Output the [X, Y] coordinate of the center of the cell containing the given text.  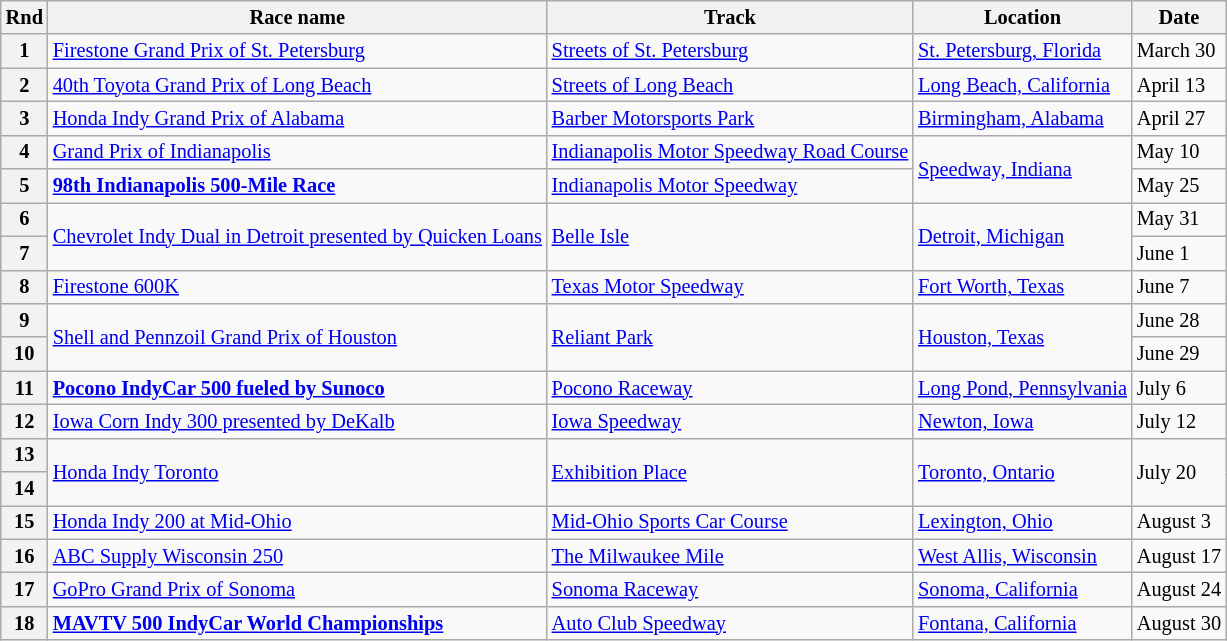
Indianapolis Motor Speedway Road Course [730, 152]
June 28 [1179, 320]
ABC Supply Wisconsin 250 [298, 556]
July 20 [1179, 472]
Streets of St. Petersburg [730, 51]
2 [24, 85]
13 [24, 455]
Iowa Corn Indy 300 presented by DeKalb [298, 421]
11 [24, 388]
St. Petersburg, Florida [1022, 51]
Lexington, Ohio [1022, 522]
6 [24, 219]
Reliant Park [730, 336]
June 29 [1179, 354]
Firestone 600K [298, 287]
Location [1022, 17]
12 [24, 421]
Date [1179, 17]
15 [24, 522]
Indianapolis Motor Speedway [730, 186]
Fontana, California [1022, 623]
Houston, Texas [1022, 336]
Streets of Long Beach [730, 85]
Belle Isle [730, 236]
Honda Indy 200 at Mid-Ohio [298, 522]
July 6 [1179, 388]
Sonoma Raceway [730, 589]
May 25 [1179, 186]
5 [24, 186]
GoPro Grand Prix of Sonoma [298, 589]
Texas Motor Speedway [730, 287]
Firestone Grand Prix of St. Petersburg [298, 51]
April 13 [1179, 85]
Birmingham, Alabama [1022, 118]
Chevrolet Indy Dual in Detroit presented by Quicken Loans [298, 236]
Grand Prix of Indianapolis [298, 152]
August 17 [1179, 556]
May 10 [1179, 152]
August 3 [1179, 522]
Shell and Pennzoil Grand Prix of Houston [298, 336]
Race name [298, 17]
Rnd [24, 17]
Track [730, 17]
Detroit, Michigan [1022, 236]
9 [24, 320]
14 [24, 489]
June 7 [1179, 287]
Long Beach, California [1022, 85]
August 30 [1179, 623]
8 [24, 287]
Auto Club Speedway [730, 623]
3 [24, 118]
Long Pond, Pennsylvania [1022, 388]
March 30 [1179, 51]
June 1 [1179, 253]
May 31 [1179, 219]
Newton, Iowa [1022, 421]
Pocono Raceway [730, 388]
Toronto, Ontario [1022, 472]
Honda Indy Grand Prix of Alabama [298, 118]
16 [24, 556]
The Milwaukee Mile [730, 556]
April 27 [1179, 118]
MAVTV 500 IndyCar World Championships [298, 623]
4 [24, 152]
Sonoma, California [1022, 589]
Speedway, Indiana [1022, 168]
7 [24, 253]
West Allis, Wisconsin [1022, 556]
18 [24, 623]
17 [24, 589]
1 [24, 51]
Mid-Ohio Sports Car Course [730, 522]
Pocono IndyCar 500 fueled by Sunoco [298, 388]
Exhibition Place [730, 472]
August 24 [1179, 589]
40th Toyota Grand Prix of Long Beach [298, 85]
July 12 [1179, 421]
Iowa Speedway [730, 421]
Honda Indy Toronto [298, 472]
Fort Worth, Texas [1022, 287]
98th Indianapolis 500-Mile Race [298, 186]
Barber Motorsports Park [730, 118]
10 [24, 354]
